Scan for the cell matching the given text and deliver its [x, y] coordinate at center. 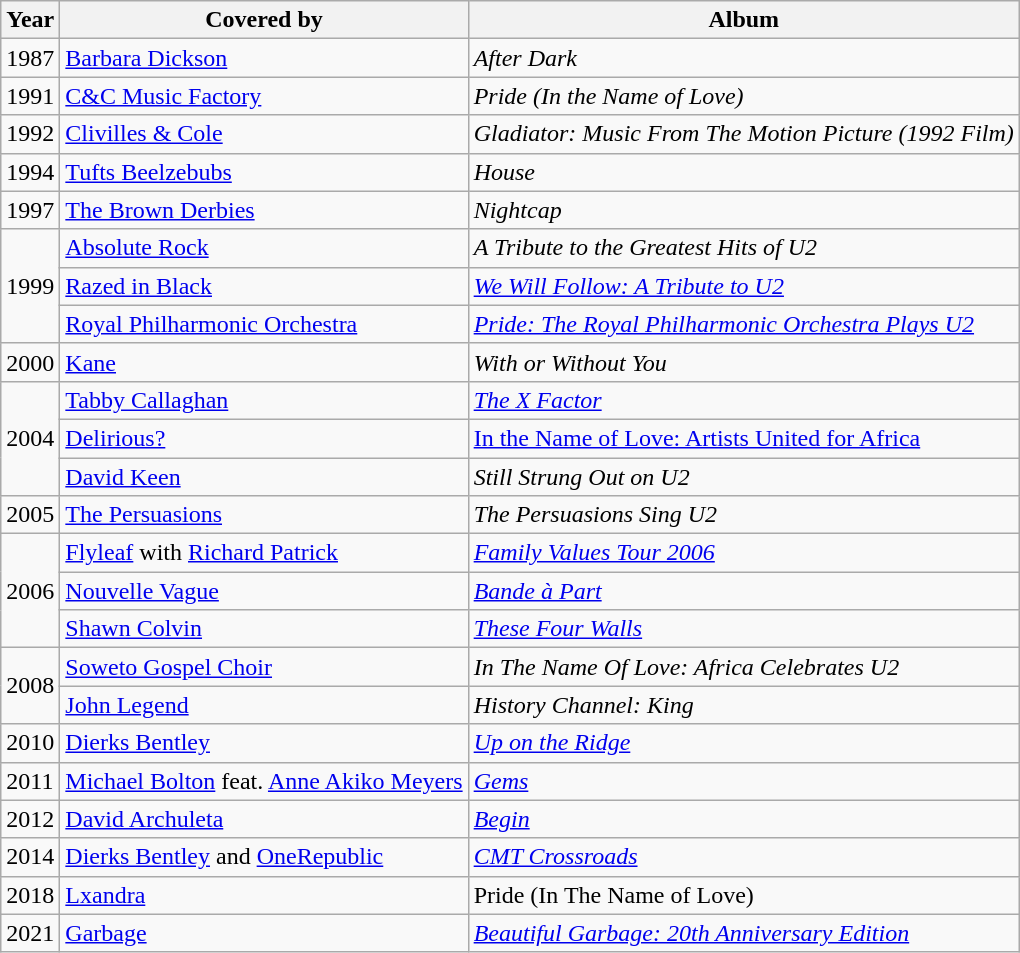
Beautiful Garbage: 20th Anniversary Edition [744, 933]
1999 [30, 286]
Year [30, 20]
In The Name Of Love: Africa Celebrates U2 [744, 667]
With or Without You [744, 362]
Nightcap [744, 210]
2018 [30, 895]
Michael Bolton feat. Anne Akiko Meyers [264, 781]
After Dark [744, 58]
Barbara Dickson [264, 58]
2014 [30, 857]
A Tribute to the Greatest Hits of U2 [744, 248]
Kane [264, 362]
1992 [30, 134]
Gladiator: Music From The Motion Picture (1992 Film) [744, 134]
The Persuasions Sing U2 [744, 515]
History Channel: King [744, 705]
Still Strung Out on U2 [744, 477]
Royal Philharmonic Orchestra [264, 324]
Pride: The Royal Philharmonic Orchestra Plays U2 [744, 324]
The Brown Derbies [264, 210]
The Persuasions [264, 515]
Dierks Bentley [264, 743]
2008 [30, 686]
These Four Walls [744, 629]
Pride (In the Name of Love) [744, 96]
Gems [744, 781]
Razed in Black [264, 286]
We Will Follow: A Tribute to U2 [744, 286]
Begin [744, 819]
Absolute Rock [264, 248]
1994 [30, 172]
2021 [30, 933]
Delirious? [264, 438]
Lxandra [264, 895]
Tabby Callaghan [264, 400]
CMT Crossroads [744, 857]
David Archuleta [264, 819]
Covered by [264, 20]
C&C Music Factory [264, 96]
Family Values Tour 2006 [744, 553]
2010 [30, 743]
The X Factor [744, 400]
Soweto Gospel Choir [264, 667]
Tufts Beelzebubs [264, 172]
2006 [30, 591]
David Keen [264, 477]
Nouvelle Vague [264, 591]
Up on the Ridge [744, 743]
Pride (In The Name of Love) [744, 895]
1991 [30, 96]
2012 [30, 819]
1987 [30, 58]
Dierks Bentley and OneRepublic [264, 857]
Clivilles & Cole [264, 134]
House [744, 172]
2005 [30, 515]
Shawn Colvin [264, 629]
Garbage [264, 933]
2000 [30, 362]
2011 [30, 781]
Bande à Part [744, 591]
Flyleaf with Richard Patrick [264, 553]
John Legend [264, 705]
In the Name of Love: Artists United for Africa [744, 438]
2004 [30, 438]
1997 [30, 210]
Album [744, 20]
